Return the [x, y] coordinate for the center point of the cell that contains the specified text.  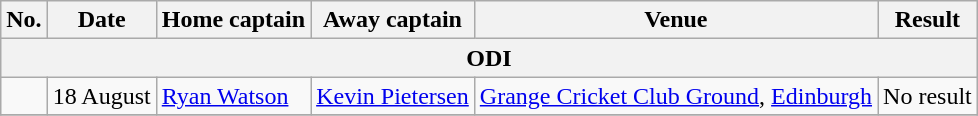
Ryan Watson [233, 96]
18 August [102, 96]
Grange Cricket Club Ground, Edinburgh [676, 96]
Result [928, 20]
Home captain [233, 20]
Kevin Pietersen [393, 96]
Date [102, 20]
ODI [490, 58]
No. [24, 20]
Away captain [393, 20]
No result [928, 96]
Venue [676, 20]
